For the text-containing cell, return its midpoint in (X, Y) coordinate format. 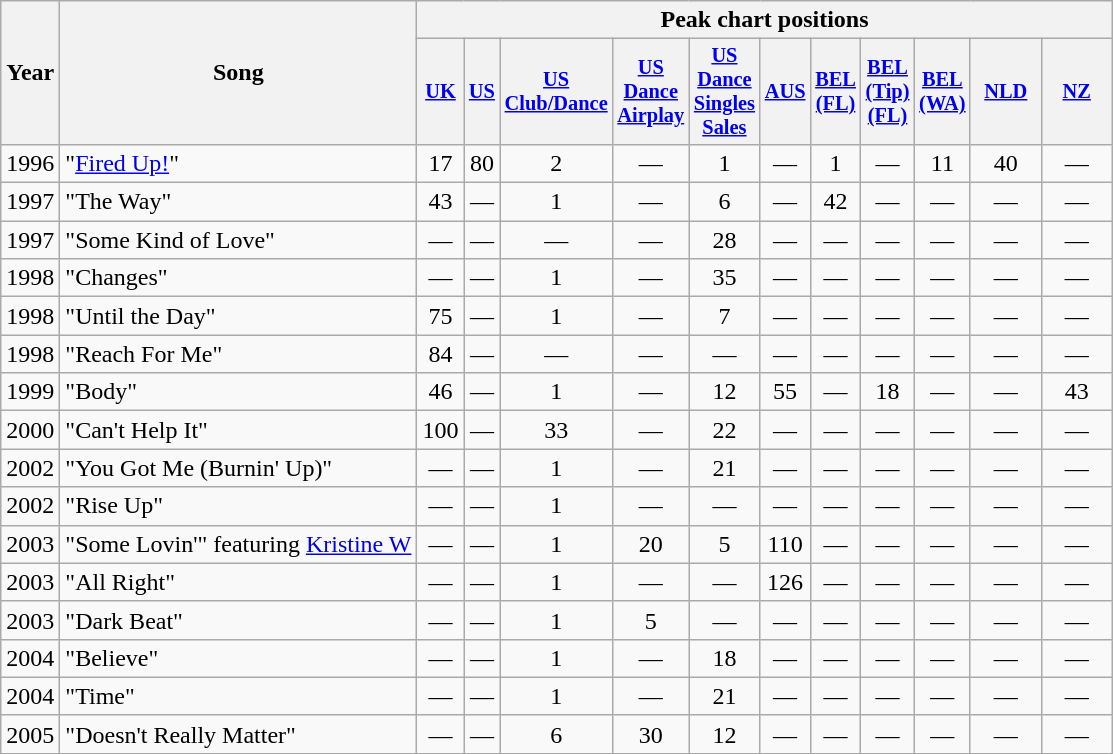
"Rise Up" (238, 506)
"You Got Me (Burnin' Up)" (238, 468)
55 (785, 392)
BEL(WA) (942, 92)
"Fired Up!" (238, 163)
46 (440, 392)
33 (556, 430)
"Changes" (238, 278)
7 (724, 316)
"Some Kind of Love" (238, 240)
"Can't Help It" (238, 430)
100 (440, 430)
BEL(Tip)(FL) (888, 92)
2000 (30, 430)
"Believe" (238, 658)
Peak chart positions (764, 20)
Year (30, 73)
"Body" (238, 392)
NZ (1076, 92)
126 (785, 582)
80 (482, 163)
2 (556, 163)
US (482, 92)
22 (724, 430)
2005 (30, 734)
1999 (30, 392)
20 (651, 544)
75 (440, 316)
"Some Lovin'" featuring Kristine W (238, 544)
"Doesn't Really Matter" (238, 734)
"Dark Beat" (238, 620)
110 (785, 544)
BEL(FL) (835, 92)
NLD (1006, 92)
"The Way" (238, 202)
AUS (785, 92)
84 (440, 354)
40 (1006, 163)
USClub/Dance (556, 92)
1996 (30, 163)
30 (651, 734)
USDanceSinglesSales (724, 92)
UK (440, 92)
42 (835, 202)
USDanceAirplay (651, 92)
Song (238, 73)
"Reach For Me" (238, 354)
17 (440, 163)
35 (724, 278)
28 (724, 240)
"All Right" (238, 582)
"Until the Day" (238, 316)
"Time" (238, 696)
11 (942, 163)
